Extract the (X, Y) coordinate from the center of the cell holding the provided text.  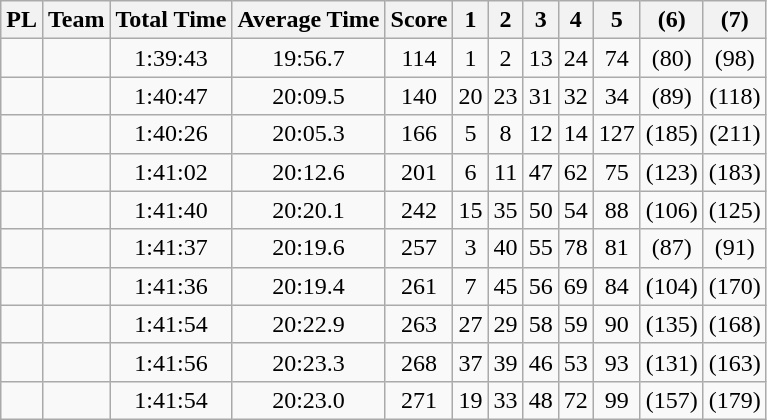
20:20.1 (308, 210)
45 (506, 286)
39 (506, 362)
(185) (672, 134)
90 (616, 324)
(135) (672, 324)
1:41:56 (171, 362)
268 (419, 362)
257 (419, 248)
88 (616, 210)
Total Time (171, 20)
(106) (672, 210)
27 (470, 324)
(87) (672, 248)
1:41:36 (171, 286)
81 (616, 248)
20 (470, 96)
(168) (734, 324)
46 (540, 362)
19:56.7 (308, 58)
8 (506, 134)
1:41:37 (171, 248)
78 (576, 248)
(131) (672, 362)
263 (419, 324)
20:19.6 (308, 248)
20:12.6 (308, 172)
62 (576, 172)
48 (540, 400)
127 (616, 134)
1:39:43 (171, 58)
20:09.5 (308, 96)
40 (506, 248)
74 (616, 58)
69 (576, 286)
(125) (734, 210)
(123) (672, 172)
20:22.9 (308, 324)
14 (576, 134)
34 (616, 96)
(170) (734, 286)
(6) (672, 20)
54 (576, 210)
59 (576, 324)
Score (419, 20)
35 (506, 210)
(80) (672, 58)
(104) (672, 286)
47 (540, 172)
(179) (734, 400)
15 (470, 210)
Average Time (308, 20)
75 (616, 172)
72 (576, 400)
24 (576, 58)
6 (470, 172)
140 (419, 96)
58 (540, 324)
23 (506, 96)
201 (419, 172)
271 (419, 400)
84 (616, 286)
20:23.0 (308, 400)
37 (470, 362)
55 (540, 248)
(89) (672, 96)
1:40:26 (171, 134)
1:41:02 (171, 172)
20:23.3 (308, 362)
29 (506, 324)
93 (616, 362)
1:40:47 (171, 96)
33 (506, 400)
(7) (734, 20)
19 (470, 400)
31 (540, 96)
261 (419, 286)
20:05.3 (308, 134)
99 (616, 400)
13 (540, 58)
Team (76, 20)
11 (506, 172)
20:19.4 (308, 286)
114 (419, 58)
242 (419, 210)
(183) (734, 172)
56 (540, 286)
(163) (734, 362)
(98) (734, 58)
4 (576, 20)
166 (419, 134)
1:41:40 (171, 210)
(157) (672, 400)
(91) (734, 248)
50 (540, 210)
PL (22, 20)
32 (576, 96)
7 (470, 286)
(118) (734, 96)
(211) (734, 134)
12 (540, 134)
53 (576, 362)
